Identify which cell holds the provided text, then report its [X, Y] central coordinate. 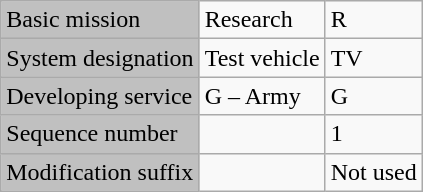
R [374, 20]
Not used [374, 172]
TV [374, 58]
Modification suffix [100, 172]
Developing service [100, 96]
Basic mission [100, 20]
1 [374, 134]
G – Army [262, 96]
Test vehicle [262, 58]
G [374, 96]
Research [262, 20]
System designation [100, 58]
Sequence number [100, 134]
